Detect which cell encompasses the target text, then output its [x, y] center coordinate. 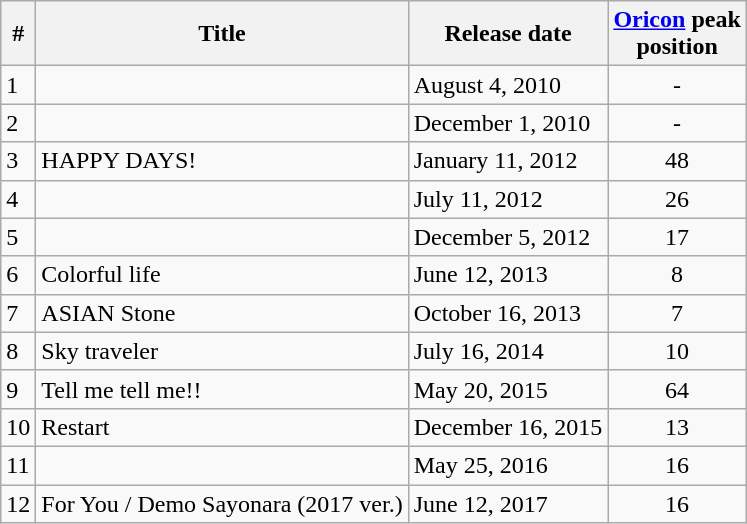
For You / Demo Sayonara (2017 ver.) [222, 503]
1 [18, 85]
July 16, 2014 [508, 351]
ASIAN Stone [222, 313]
October 16, 2013 [508, 313]
June 12, 2017 [508, 503]
Sky traveler [222, 351]
4 [18, 199]
13 [677, 427]
January 11, 2012 [508, 161]
December 5, 2012 [508, 237]
July 11, 2012 [508, 199]
12 [18, 503]
26 [677, 199]
Colorful life [222, 275]
11 [18, 465]
May 25, 2016 [508, 465]
Oricon peakposition [677, 34]
HAPPY DAYS! [222, 161]
Restart [222, 427]
December 16, 2015 [508, 427]
Tell me tell me!! [222, 389]
August 4, 2010 [508, 85]
17 [677, 237]
2 [18, 123]
Title [222, 34]
48 [677, 161]
3 [18, 161]
# [18, 34]
9 [18, 389]
May 20, 2015 [508, 389]
June 12, 2013 [508, 275]
64 [677, 389]
Release date [508, 34]
December 1, 2010 [508, 123]
6 [18, 275]
5 [18, 237]
